Return (x, y) of the center of cell containing provided text 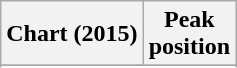
Peakposition (189, 34)
Chart (2015) (72, 34)
